Extract the (x, y) coordinate from the center of the cell holding the provided text.  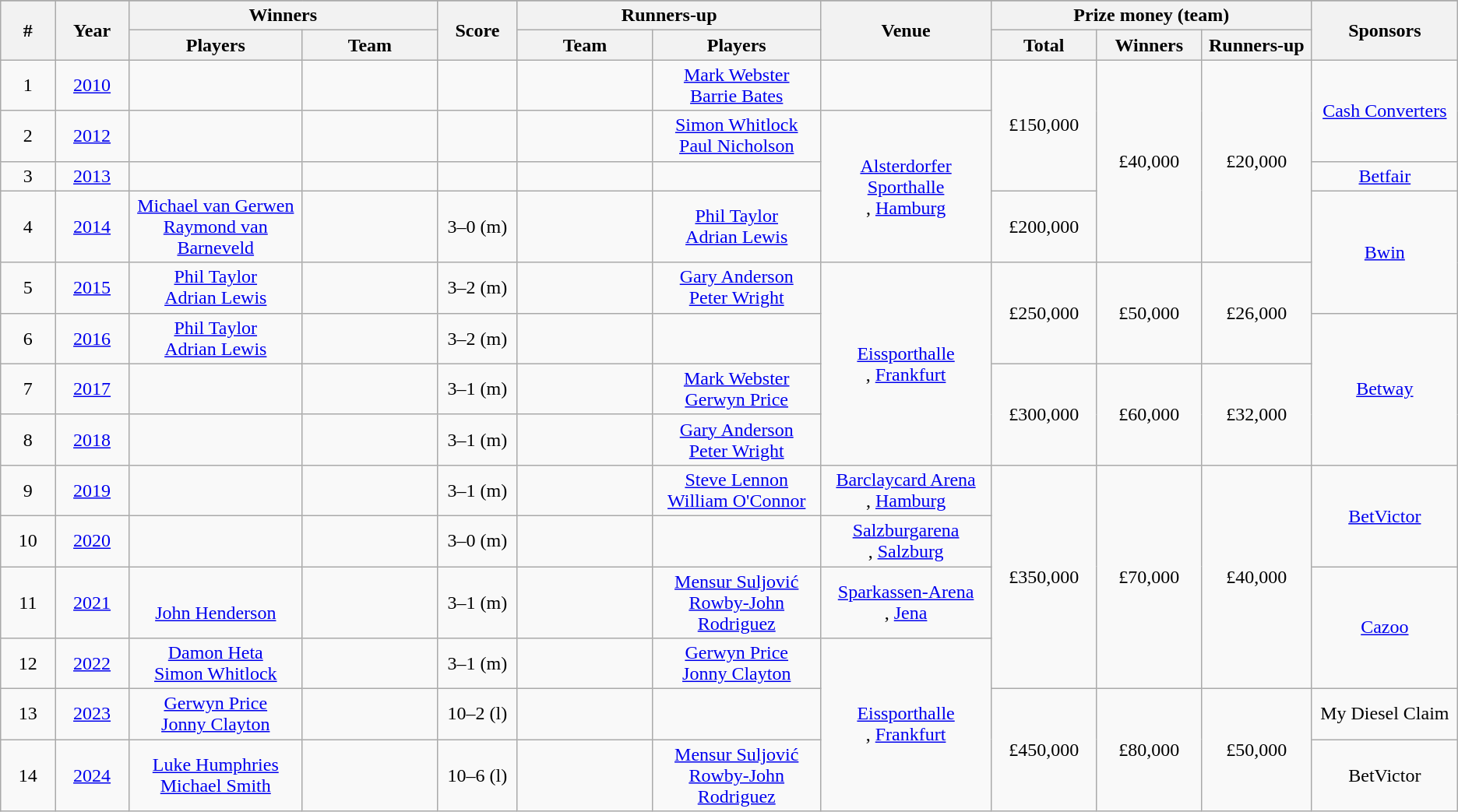
2012 (92, 135)
£26,000 (1256, 313)
12 (28, 663)
2013 (92, 176)
£250,000 (1044, 313)
2024 (92, 775)
£60,000 (1149, 414)
2023 (92, 715)
Score (477, 30)
Year (92, 30)
Betway (1385, 389)
Damon HetaSimon Whitlock (215, 663)
5 (28, 288)
£300,000 (1044, 414)
£32,000 (1256, 414)
Barclaycard Arena, Hamburg (906, 490)
£450,000 (1044, 750)
Mark WebsterBarrie Bates (737, 86)
Venue (906, 30)
John Henderson (215, 603)
Michael van GerwenRaymond van Barneveld (215, 227)
7 (28, 389)
9 (28, 490)
Luke HumphriesMichael Smith (215, 775)
1 (28, 86)
£150,000 (1044, 125)
10 (28, 540)
Bwin (1385, 252)
Prize money (team) (1151, 16)
2018 (92, 439)
£350,000 (1044, 576)
2020 (92, 540)
Mark WebsterGerwyn Price (737, 389)
2022 (92, 663)
# (28, 30)
10–2 (l) (477, 715)
3 (28, 176)
2014 (92, 227)
2021 (92, 603)
£200,000 (1044, 227)
Cazoo (1385, 627)
Steve LennonWilliam O'Connor (737, 490)
2010 (92, 86)
8 (28, 439)
2015 (92, 288)
Total (1044, 45)
£20,000 (1256, 161)
2 (28, 135)
£80,000 (1149, 750)
2016 (92, 338)
Betfair (1385, 176)
Simon WhitlockPaul Nicholson (737, 135)
Salzburgarena, Salzburg (906, 540)
14 (28, 775)
6 (28, 338)
4 (28, 227)
Cash Converters (1385, 111)
10–6 (l) (477, 775)
2017 (92, 389)
Sponsors (1385, 30)
My Diesel Claim (1385, 715)
13 (28, 715)
2019 (92, 490)
Sparkassen-Arena, Jena (906, 603)
£70,000 (1149, 576)
11 (28, 603)
Alsterdorfer Sporthalle, Hamburg (906, 187)
